Capture the cell that displays the provided text and extract its (x, y) central coordinate. 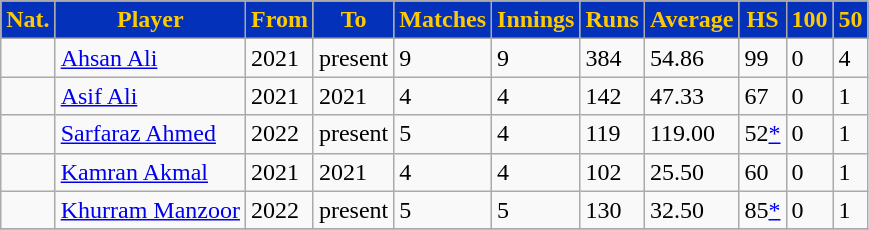
Asif Ali (150, 96)
67 (762, 96)
60 (762, 172)
142 (612, 96)
119.00 (692, 134)
To (353, 20)
85* (762, 210)
25.50 (692, 172)
Ahsan Ali (150, 58)
32.50 (692, 210)
Average (692, 20)
Nat. (28, 20)
52* (762, 134)
99 (762, 58)
Kamran Akmal (150, 172)
50 (850, 20)
Matches (443, 20)
47.33 (692, 96)
102 (612, 172)
100 (810, 20)
Sarfaraz Ahmed (150, 134)
Innings (536, 20)
Khurram Manzoor (150, 210)
From (279, 20)
Player (150, 20)
130 (612, 210)
119 (612, 134)
HS (762, 20)
54.86 (692, 58)
Runs (612, 20)
384 (612, 58)
